Output the (x, y) coordinate of the center of the cell containing the given text.  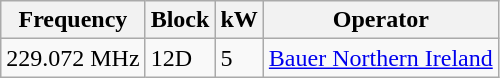
12D (180, 58)
229.072 MHz (73, 58)
Frequency (73, 20)
Block (180, 20)
5 (239, 58)
kW (239, 20)
Bauer Northern Ireland (380, 58)
Operator (380, 20)
